For the text-containing cell, return its midpoint in (X, Y) coordinate format. 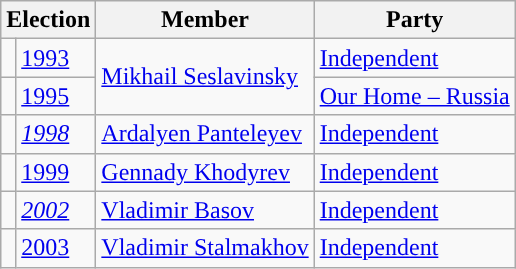
Mikhail Seslavinsky (205, 77)
Our Home – Russia (414, 96)
Election (48, 20)
Gennady Khodyrev (205, 172)
Ardalyen Panteleyev (205, 134)
1995 (56, 96)
1999 (56, 172)
1998 (56, 134)
Member (205, 20)
Vladimir Stalmakhov (205, 248)
Party (414, 20)
2003 (56, 248)
2002 (56, 210)
Vladimir Basov (205, 210)
1993 (56, 58)
